Capture the cell that displays the provided text and extract its (X, Y) central coordinate. 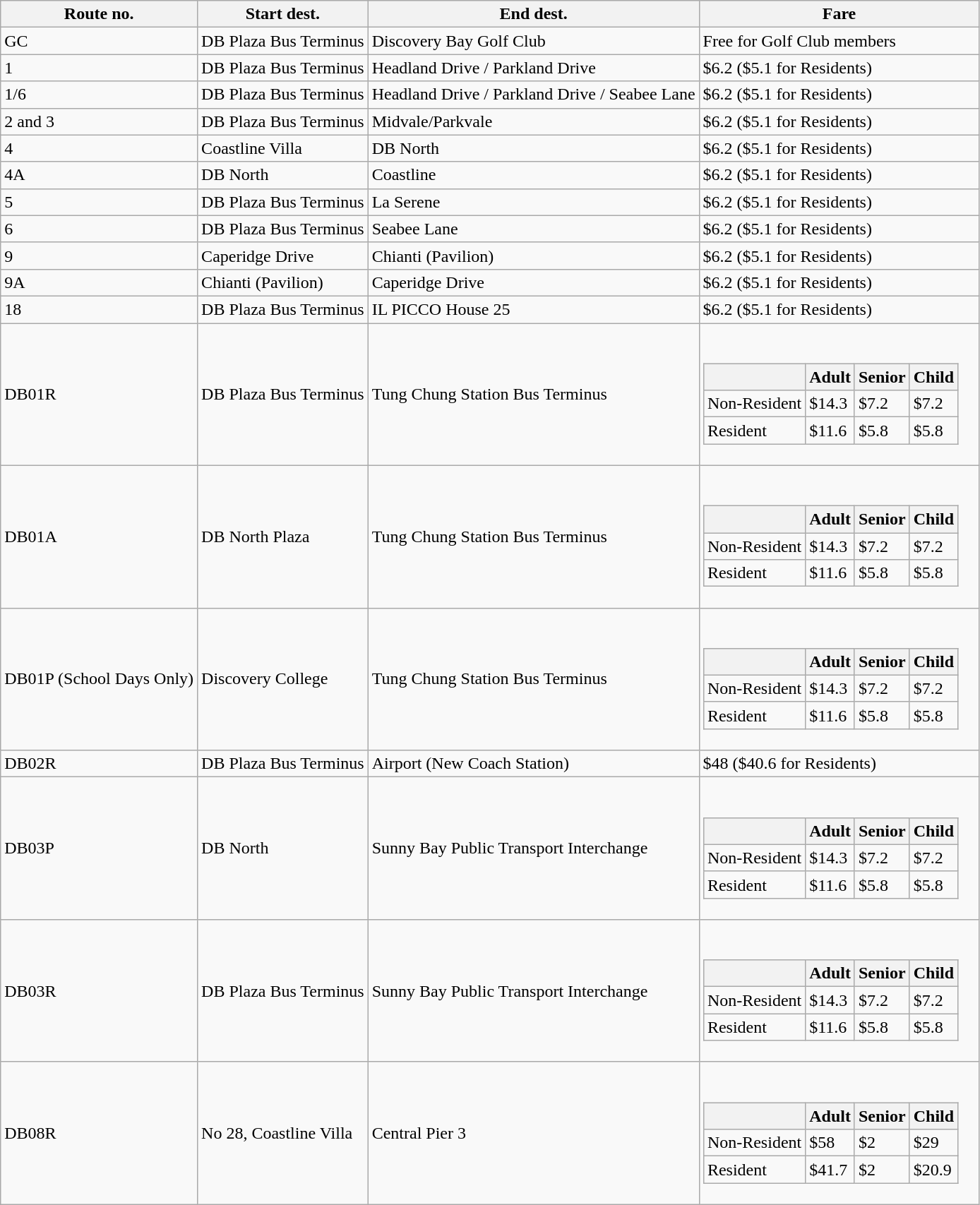
GC (99, 41)
IL PICCO House 25 (534, 309)
1 (99, 68)
Midvale/Parkvale (534, 121)
Route no. (99, 14)
Central Pier 3 (534, 1133)
DB08R (99, 1133)
$58 (830, 1143)
Free for Golf Club members (839, 41)
End dest. (534, 14)
2 and 3 (99, 121)
4A (99, 175)
5 (99, 202)
La Serene (534, 202)
$20.9 (933, 1170)
Fare (839, 14)
DB01A (99, 536)
9A (99, 282)
Coastline (534, 175)
DB01P (School Days Only) (99, 679)
Headland Drive / Parkland Drive (534, 68)
$41.7 (830, 1170)
Discovery Bay Golf Club (534, 41)
$29 (933, 1143)
9 (99, 256)
DB North Plaza (283, 536)
No 28, Coastline Villa (283, 1133)
DB03R (99, 991)
Seabee Lane (534, 229)
Discovery College (283, 679)
4 (99, 148)
1/6 (99, 95)
$48 ($40.6 for Residents) (839, 764)
Start dest. (283, 14)
6 (99, 229)
Airport (New Coach Station) (534, 764)
Adult Senior Child Non-Resident $58 $2 $29 Resident $41.7 $2 $20.9 (839, 1133)
18 (99, 309)
DB03P (99, 849)
Headland Drive / Parkland Drive / Seabee Lane (534, 95)
DB01R (99, 395)
DB02R (99, 764)
Coastline Villa (283, 148)
